Search for the cell housing the specified text and yield its (X, Y) center coordinate. 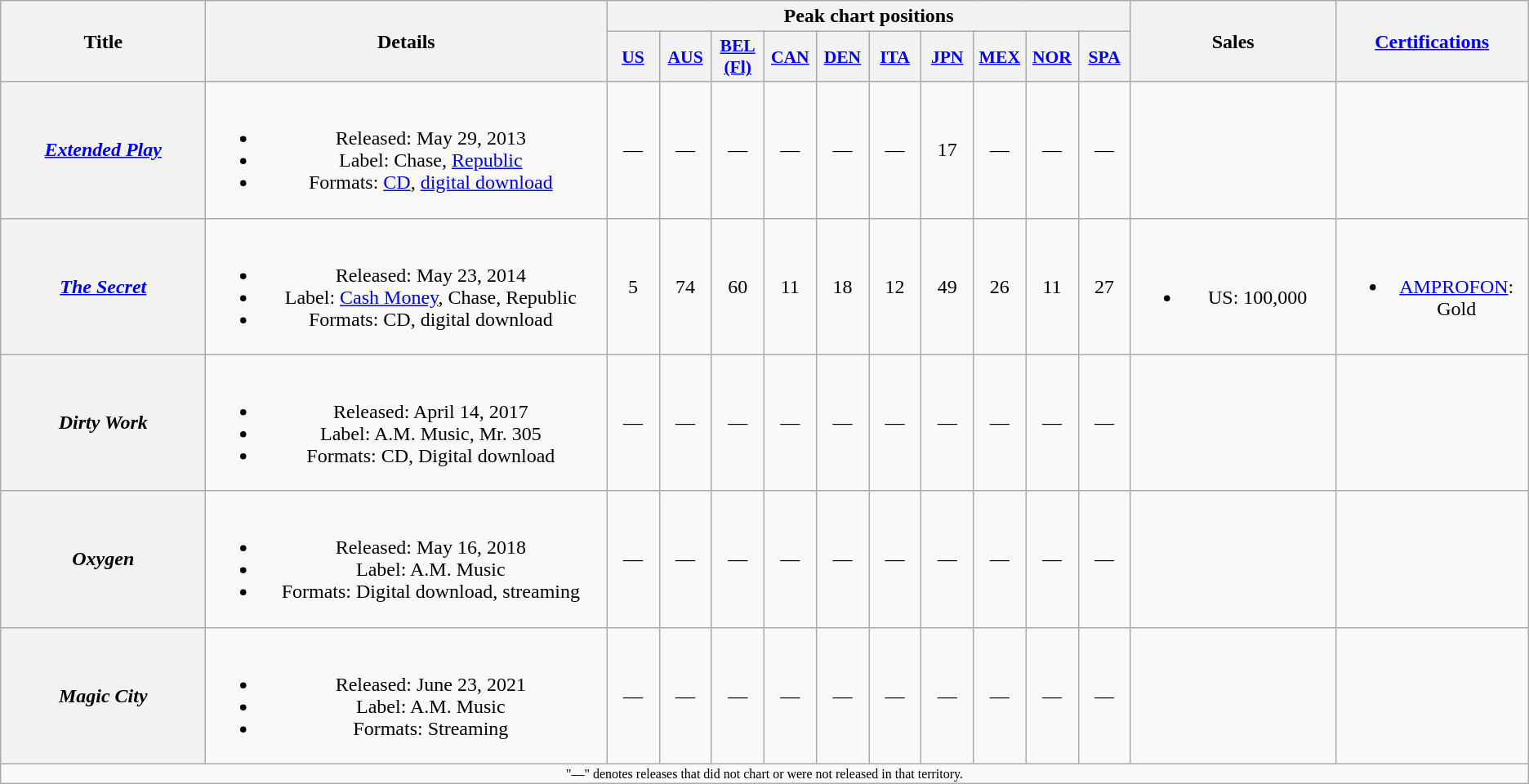
Details (407, 41)
BEL(Fl) (738, 57)
Peak chart positions (869, 16)
Released: May 29, 2013 Label: Chase, RepublicFormats: CD, digital download (407, 150)
Oxygen (103, 559)
26 (1000, 286)
12 (895, 286)
US: 100,000 (1233, 286)
"—" denotes releases that did not chart or were not released in that territory. (764, 773)
ITA (895, 57)
Extended Play (103, 150)
Released: May 16, 2018Label: A.M. MusicFormats: Digital download, streaming (407, 559)
AUS (685, 57)
74 (685, 286)
Magic City (103, 696)
18 (842, 286)
Released: April 14, 2017Label: A.M. Music, Mr. 305Formats: CD, Digital download (407, 423)
DEN (842, 57)
AMPROFON: Gold (1432, 286)
CAN (790, 57)
17 (947, 150)
Certifications (1432, 41)
The Secret (103, 286)
Released: June 23, 2021Label: A.M. MusicFormats: Streaming (407, 696)
JPN (947, 57)
60 (738, 286)
SPA (1104, 57)
Sales (1233, 41)
49 (947, 286)
5 (633, 286)
MEX (1000, 57)
Released: May 23, 2014Label: Cash Money, Chase, RepublicFormats: CD, digital download (407, 286)
Title (103, 41)
NOR (1052, 57)
27 (1104, 286)
US (633, 57)
Dirty Work (103, 423)
